Return (x, y) of the center of cell containing provided text 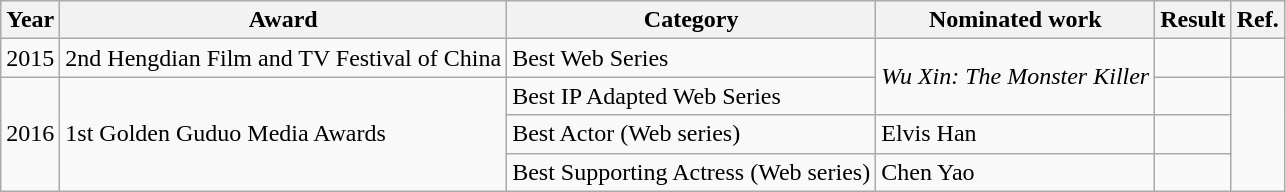
1st Golden Guduo Media Awards (284, 134)
2nd Hengdian Film and TV Festival of China (284, 58)
Result (1193, 20)
Best Actor (Web series) (692, 134)
Chen Yao (1016, 172)
Elvis Han (1016, 134)
Year (30, 20)
2016 (30, 134)
Best Supporting Actress (Web series) (692, 172)
Nominated work (1016, 20)
Best Web Series (692, 58)
2015 (30, 58)
Best IP Adapted Web Series (692, 96)
Category (692, 20)
Ref. (1258, 20)
Wu Xin: The Monster Killer (1016, 77)
Award (284, 20)
